Output the (X, Y) coordinate of the center of the cell containing the given text.  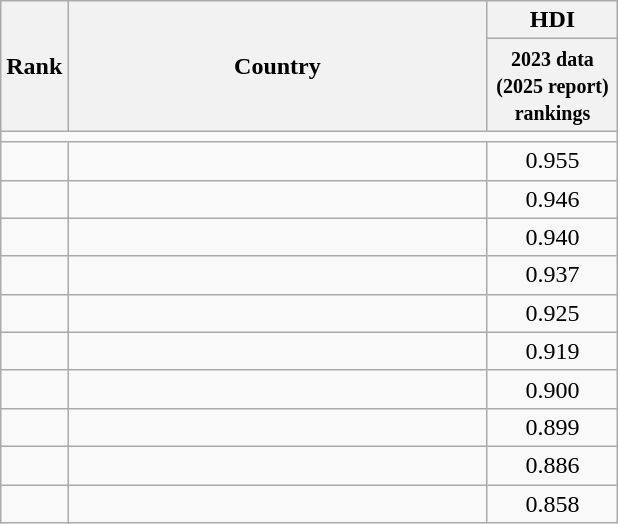
HDI (552, 20)
0.919 (552, 351)
0.900 (552, 389)
0.886 (552, 465)
2023 data (2025 report) rankings (552, 85)
Country (278, 66)
Rank (34, 66)
0.925 (552, 313)
0.899 (552, 427)
0.937 (552, 275)
0.946 (552, 199)
0.940 (552, 237)
0.858 (552, 503)
0.955 (552, 161)
